Provide the (x, y) coordinate of the cell's center where the given text is located.  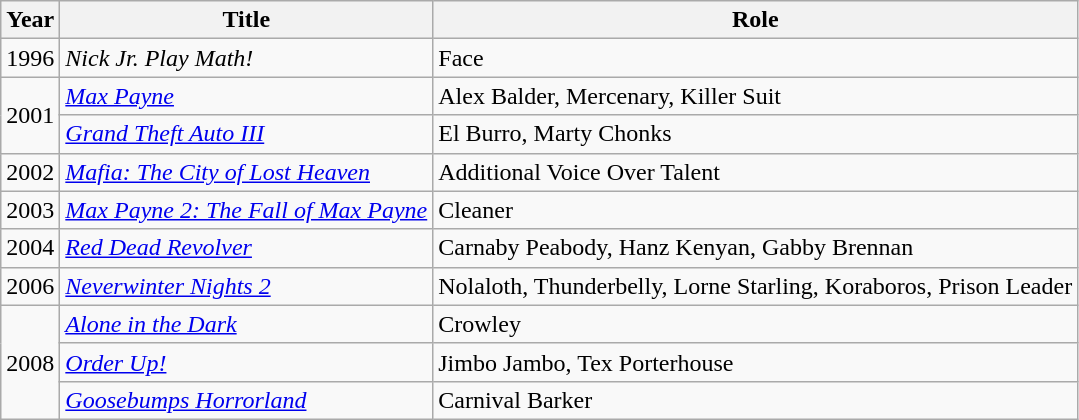
2004 (30, 248)
Jimbo Jambo, Tex Porterhouse (756, 362)
Goosebumps Horrorland (246, 400)
Carnival Barker (756, 400)
2001 (30, 115)
Year (30, 20)
Crowley (756, 324)
Nick Jr. Play Math! (246, 58)
2002 (30, 172)
Alex Balder, Mercenary, Killer Suit (756, 96)
Face (756, 58)
Grand Theft Auto III (246, 134)
2008 (30, 362)
Max Payne 2: The Fall of Max Payne (246, 210)
Neverwinter Nights 2 (246, 286)
Alone in the Dark (246, 324)
Cleaner (756, 210)
Order Up! (246, 362)
Role (756, 20)
2006 (30, 286)
Additional Voice Over Talent (756, 172)
Nolaloth, Thunderbelly, Lorne Starling, Koraboros, Prison Leader (756, 286)
El Burro, Marty Chonks (756, 134)
Title (246, 20)
Red Dead Revolver (246, 248)
Mafia: The City of Lost Heaven (246, 172)
2003 (30, 210)
1996 (30, 58)
Max Payne (246, 96)
Carnaby Peabody, Hanz Kenyan, Gabby Brennan (756, 248)
